From the cell containing the given text, extract its center point as (x, y) coordinate. 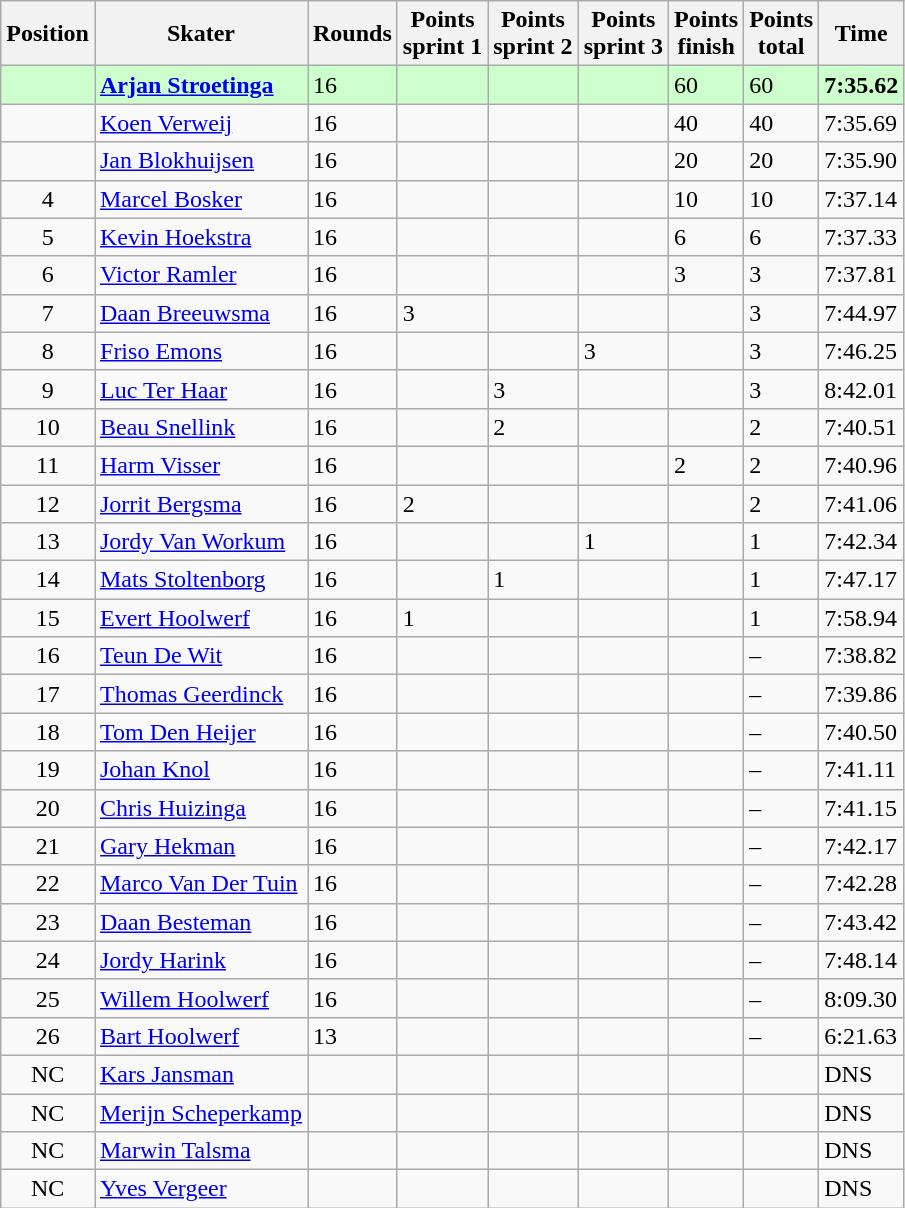
Johan Knol (200, 770)
7:41.11 (862, 770)
7:37.81 (862, 275)
8 (48, 351)
14 (48, 580)
12 (48, 503)
Daan Besteman (200, 922)
7:35.62 (862, 85)
Kevin Hoekstra (200, 237)
Chris Huizinga (200, 808)
7 (48, 313)
7:40.96 (862, 465)
Points total (782, 34)
21 (48, 846)
Harm Visser (200, 465)
22 (48, 884)
19 (48, 770)
11 (48, 465)
7:41.06 (862, 503)
Teun De Wit (200, 656)
5 (48, 237)
7:41.15 (862, 808)
7:37.14 (862, 199)
Points sprint 3 (623, 34)
7:37.33 (862, 237)
17 (48, 694)
7:48.14 (862, 960)
Willem Hoolwerf (200, 998)
7:38.82 (862, 656)
Gary Hekman (200, 846)
Jan Blokhuijsen (200, 161)
Friso Emons (200, 351)
Mats Stoltenborg (200, 580)
Points sprint 2 (533, 34)
Yves Vergeer (200, 1189)
7:35.69 (862, 123)
Marco Van Der Tuin (200, 884)
7:42.28 (862, 884)
8:09.30 (862, 998)
Marwin Talsma (200, 1151)
25 (48, 998)
7:47.17 (862, 580)
Beau Snellink (200, 427)
7:35.90 (862, 161)
Rounds (353, 34)
Jordy Van Workum (200, 542)
Skater (200, 34)
7:46.25 (862, 351)
Merijn Scheperkamp (200, 1113)
Position (48, 34)
7:40.51 (862, 427)
Jordy Harink (200, 960)
7:44.97 (862, 313)
Arjan Stroetinga (200, 85)
Points sprint 1 (442, 34)
7:42.34 (862, 542)
7:39.86 (862, 694)
Thomas Geerdinck (200, 694)
15 (48, 618)
Points finish (706, 34)
23 (48, 922)
7:40.50 (862, 732)
26 (48, 1036)
Bart Hoolwerf (200, 1036)
6:21.63 (862, 1036)
Jorrit Bergsma (200, 503)
Tom Den Heijer (200, 732)
4 (48, 199)
Time (862, 34)
Luc Ter Haar (200, 389)
9 (48, 389)
7:58.94 (862, 618)
24 (48, 960)
7:43.42 (862, 922)
Koen Verweij (200, 123)
Daan Breeuwsma (200, 313)
Victor Ramler (200, 275)
18 (48, 732)
8:42.01 (862, 389)
Marcel Bosker (200, 199)
Kars Jansman (200, 1074)
7:42.17 (862, 846)
Evert Hoolwerf (200, 618)
